Return (x, y) of the center of cell containing provided text 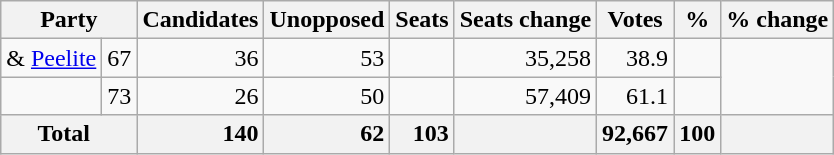
100 (698, 134)
92,667 (636, 134)
61.1 (636, 96)
53 (327, 58)
50 (327, 96)
Total (69, 134)
57,409 (525, 96)
& Peelite (52, 58)
73 (120, 96)
Votes (636, 20)
% change (778, 20)
Seats (422, 20)
140 (200, 134)
26 (200, 96)
103 (422, 134)
35,258 (525, 58)
Unopposed (327, 20)
67 (120, 58)
62 (327, 134)
36 (200, 58)
Candidates (200, 20)
Party (69, 20)
Seats change (525, 20)
38.9 (636, 58)
% (698, 20)
